Find where the given text appears and provide that cell's center as (X, Y) coordinate. 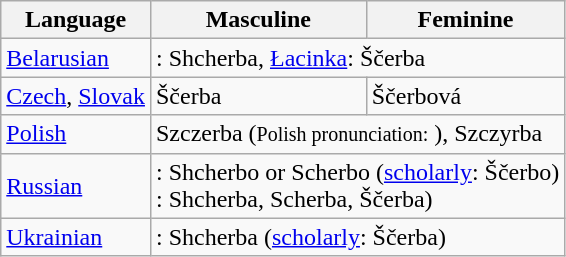
Language (76, 20)
Ščerbová (466, 96)
Russian (76, 186)
: Shcherba (scholarly: Ščerba) (357, 237)
Masculine (258, 20)
Czech, Slovak (76, 96)
: Shcherbo or Scherbo (scholarly: Ščerbo) : Shcherba, Scherba, Ščerba) (357, 186)
Belarusian (76, 58)
Feminine (466, 20)
Ščerba (258, 96)
: Shcherba, Łacinka: Ščerba (357, 58)
Szczerba (Polish pronunciation: ), Szczyrba (357, 134)
Ukrainian (76, 237)
Polish (76, 134)
